Detect which cell encompasses the target text, then output its [x, y] center coordinate. 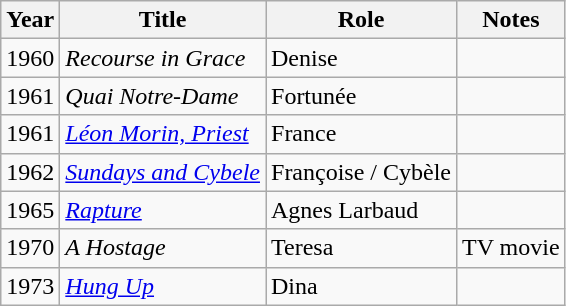
Rapture [163, 210]
1965 [30, 210]
Year [30, 20]
Françoise / Cybèle [362, 172]
Teresa [362, 248]
Quai Notre-Dame [163, 96]
Role [362, 20]
Recourse in Grace [163, 58]
Notes [512, 20]
Denise [362, 58]
France [362, 134]
A Hostage [163, 248]
Sundays and Cybele [163, 172]
TV movie [512, 248]
Agnes Larbaud [362, 210]
1970 [30, 248]
1962 [30, 172]
Title [163, 20]
Hung Up [163, 286]
1960 [30, 58]
1973 [30, 286]
Fortunée [362, 96]
Léon Morin, Priest [163, 134]
Dina [362, 286]
